Provide the [X, Y] coordinate of the cell's center where the given text is located.  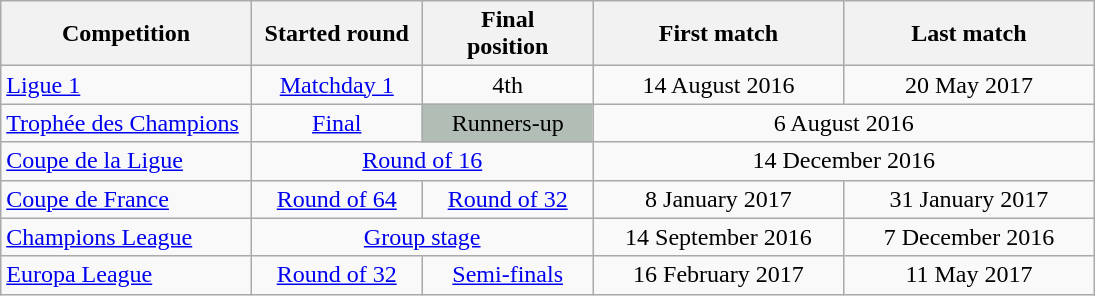
Final position [508, 34]
16 February 2017 [718, 275]
Matchday 1 [336, 85]
Champions League [126, 237]
4th [508, 85]
Runners-up [508, 123]
7 December 2016 [970, 237]
Started round [336, 34]
Trophée des Champions [126, 123]
Semi-finals [508, 275]
8 January 2017 [718, 199]
Europa League [126, 275]
14 December 2016 [844, 161]
20 May 2017 [970, 85]
Ligue 1 [126, 85]
11 May 2017 [970, 275]
Group stage [422, 237]
14 September 2016 [718, 237]
Round of 16 [422, 161]
14 August 2016 [718, 85]
Coupe de la Ligue [126, 161]
31 January 2017 [970, 199]
Coupe de France [126, 199]
Final [336, 123]
First match [718, 34]
6 August 2016 [844, 123]
Competition [126, 34]
Last match [970, 34]
Round of 64 [336, 199]
